Pinpoint the cell where the given text exists, returning its (x, y) midpoint coordinate. 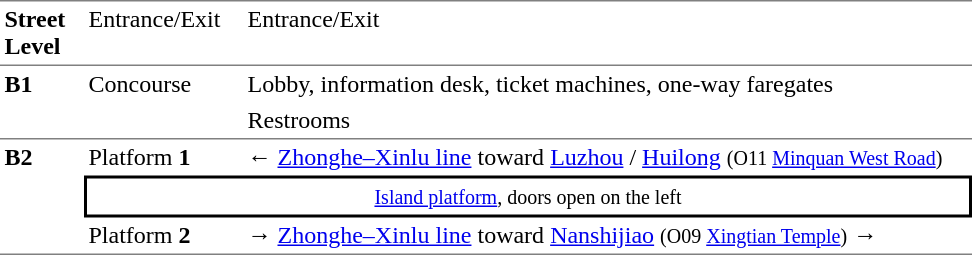
Lobby, information desk, ticket machines, one-way faregates (608, 84)
Street Level (42, 33)
Island platform, doors open on the left (528, 197)
Concourse (164, 103)
Restrooms (608, 121)
Platform 1 (164, 158)
B1 (42, 103)
← Zhonghe–Xinlu line toward Luzhou / Huilong (O11 Minquan West Road) (608, 158)
